Search for the cell housing the specified text and yield its [x, y] center coordinate. 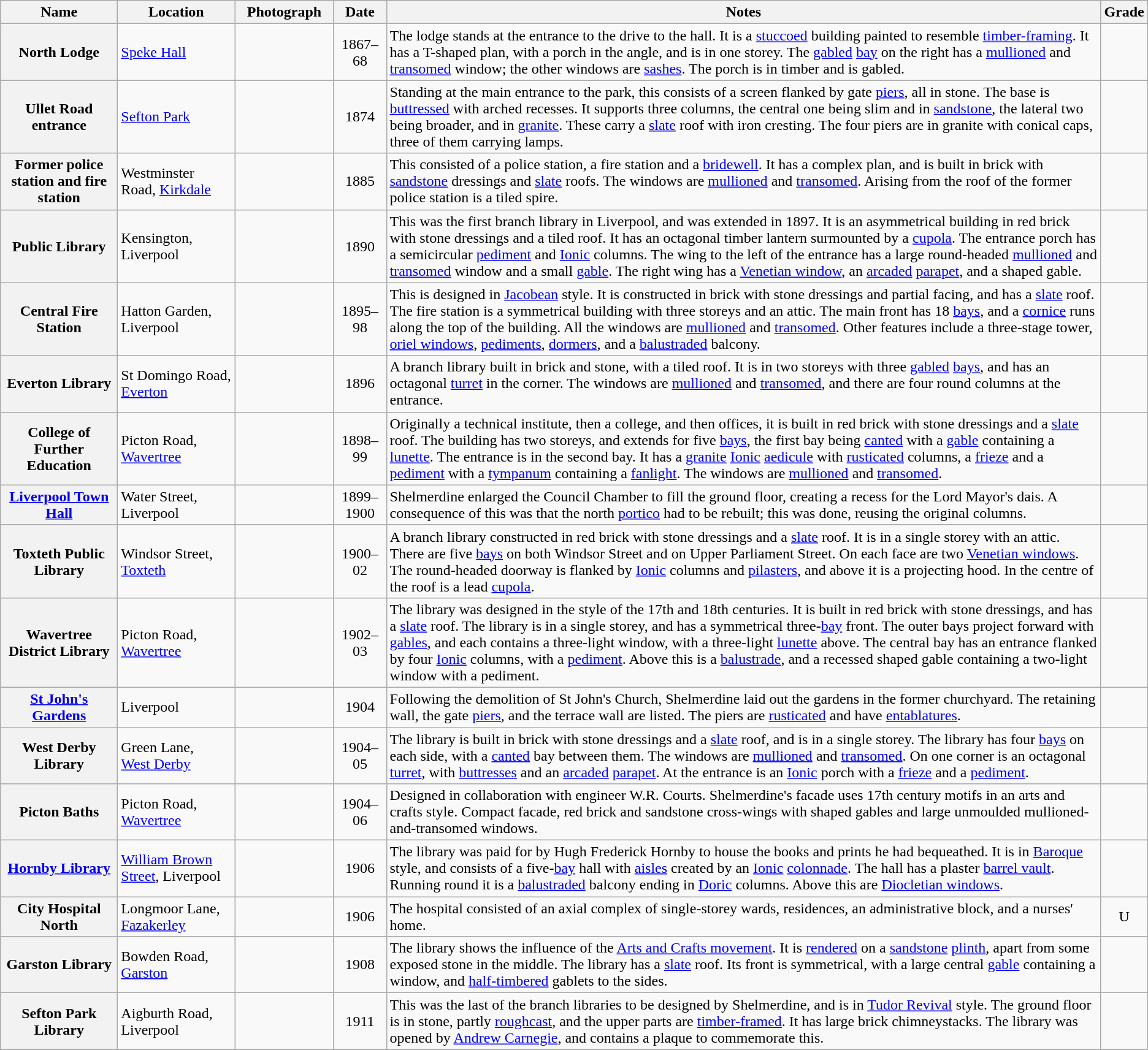
Kensington, Liverpool [177, 246]
Grade [1124, 12]
Sefton Park [177, 116]
Picton Baths [59, 812]
1904–06 [360, 812]
Wavertree District Library [59, 642]
Windsor Street, Toxteth [177, 561]
Speke Hall [177, 52]
Hornby Library [59, 869]
Date [360, 12]
1908 [360, 965]
Name [59, 12]
William Brown Street, Liverpool [177, 869]
Public Library [59, 246]
Former police station and fire station [59, 181]
St John's Gardens [59, 707]
1911 [360, 1021]
Garston Library [59, 965]
The hospital consisted of an axial complex of single-storey wards, residences, an administrative block, and a nurses' home. [743, 917]
1885 [360, 181]
Everton Library [59, 384]
Picton Road,Wavertree [177, 812]
Liverpool Town Hall [59, 505]
Central Fire Station [59, 319]
Toxteth Public Library [59, 561]
1874 [360, 116]
North Lodge [59, 52]
West Derby Library [59, 755]
Longmoor Lane, Fazakerley [177, 917]
U [1124, 917]
Photograph [285, 12]
Hatton Garden, Liverpool [177, 319]
Green Lane,West Derby [177, 755]
1898–99 [360, 449]
1896 [360, 384]
1902–03 [360, 642]
Notes [743, 12]
1904 [360, 707]
1890 [360, 246]
Water Street, Liverpool [177, 505]
St Domingo Road, Everton [177, 384]
Westminster Road, Kirkdale [177, 181]
City Hospital North [59, 917]
Location [177, 12]
Ullet Road entrance [59, 116]
1895–98 [360, 319]
1900–02 [360, 561]
Liverpool [177, 707]
Aigburth Road, Liverpool [177, 1021]
1867–68 [360, 52]
College of Further Education [59, 449]
1904–05 [360, 755]
Sefton Park Library [59, 1021]
1899–1900 [360, 505]
Bowden Road, Garston [177, 965]
